Find where the given text appears and provide that cell's center as (X, Y) coordinate. 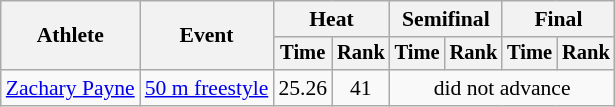
25.26 (302, 88)
Athlete (70, 36)
Event (207, 36)
41 (361, 88)
Semifinal (446, 19)
did not advance (502, 88)
50 m freestyle (207, 88)
Zachary Payne (70, 88)
Heat (331, 19)
Final (558, 19)
